Capture the cell that displays the provided text and extract its [X, Y] central coordinate. 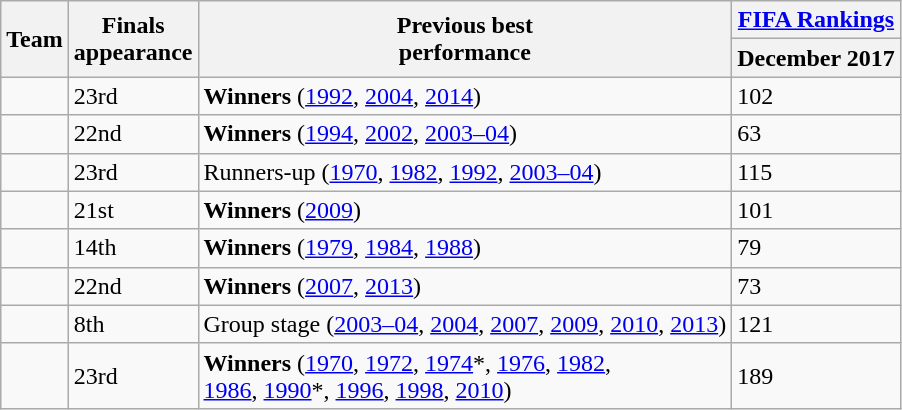
FIFA Rankings [816, 20]
Runners-up (1970, 1982, 1992, 2003–04) [465, 172]
Group stage (2003–04, 2004, 2007, 2009, 2010, 2013) [465, 324]
Winners (1994, 2002, 2003–04) [465, 134]
73 [816, 286]
Winners (2007, 2013) [465, 286]
Previous bestperformance [465, 39]
December 2017 [816, 58]
Winners (1970, 1972, 1974*, 1976, 1982, 1986, 1990*, 1996, 1998, 2010) [465, 376]
Winners (1992, 2004, 2014) [465, 96]
Team [35, 39]
Finalsappearance [133, 39]
Winners (1979, 1984, 1988) [465, 248]
79 [816, 248]
14th [133, 248]
189 [816, 376]
8th [133, 324]
63 [816, 134]
101 [816, 210]
102 [816, 96]
115 [816, 172]
Winners (2009) [465, 210]
21st [133, 210]
121 [816, 324]
